Scan for the cell matching the given text and deliver its (X, Y) coordinate at center. 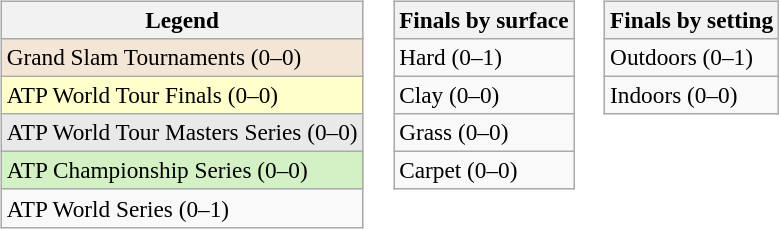
ATP World Tour Finals (0–0) (182, 95)
Carpet (0–0) (484, 171)
ATP World Series (0–1) (182, 208)
ATP World Tour Masters Series (0–0) (182, 133)
Outdoors (0–1) (692, 57)
Hard (0–1) (484, 57)
Finals by setting (692, 20)
Grass (0–0) (484, 133)
Legend (182, 20)
ATP Championship Series (0–0) (182, 171)
Clay (0–0) (484, 95)
Indoors (0–0) (692, 95)
Finals by surface (484, 20)
Grand Slam Tournaments (0–0) (182, 57)
